Return [X, Y] of the center of cell containing provided text 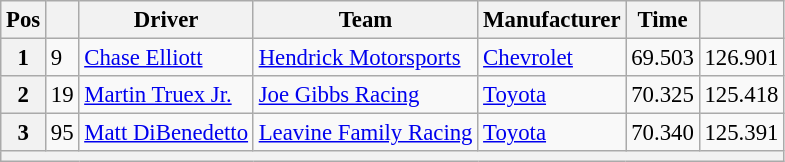
3 [24, 133]
Pos [24, 20]
Martin Truex Jr. [166, 95]
Joe Gibbs Racing [365, 95]
Leavine Family Racing [365, 133]
125.391 [742, 133]
1 [24, 58]
125.418 [742, 95]
Chase Elliott [166, 58]
69.503 [662, 58]
2 [24, 95]
126.901 [742, 58]
Chevrolet [552, 58]
Manufacturer [552, 20]
19 [62, 95]
Team [365, 20]
Matt DiBenedetto [166, 133]
9 [62, 58]
Driver [166, 20]
95 [62, 133]
Hendrick Motorsports [365, 58]
70.325 [662, 95]
Time [662, 20]
70.340 [662, 133]
